Capture the cell that displays the provided text and extract its (X, Y) central coordinate. 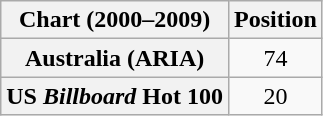
Position (276, 20)
Chart (2000–2009) (115, 20)
US Billboard Hot 100 (115, 96)
Australia (ARIA) (115, 58)
20 (276, 96)
74 (276, 58)
